From the cell containing the given text, extract its center point as [x, y] coordinate. 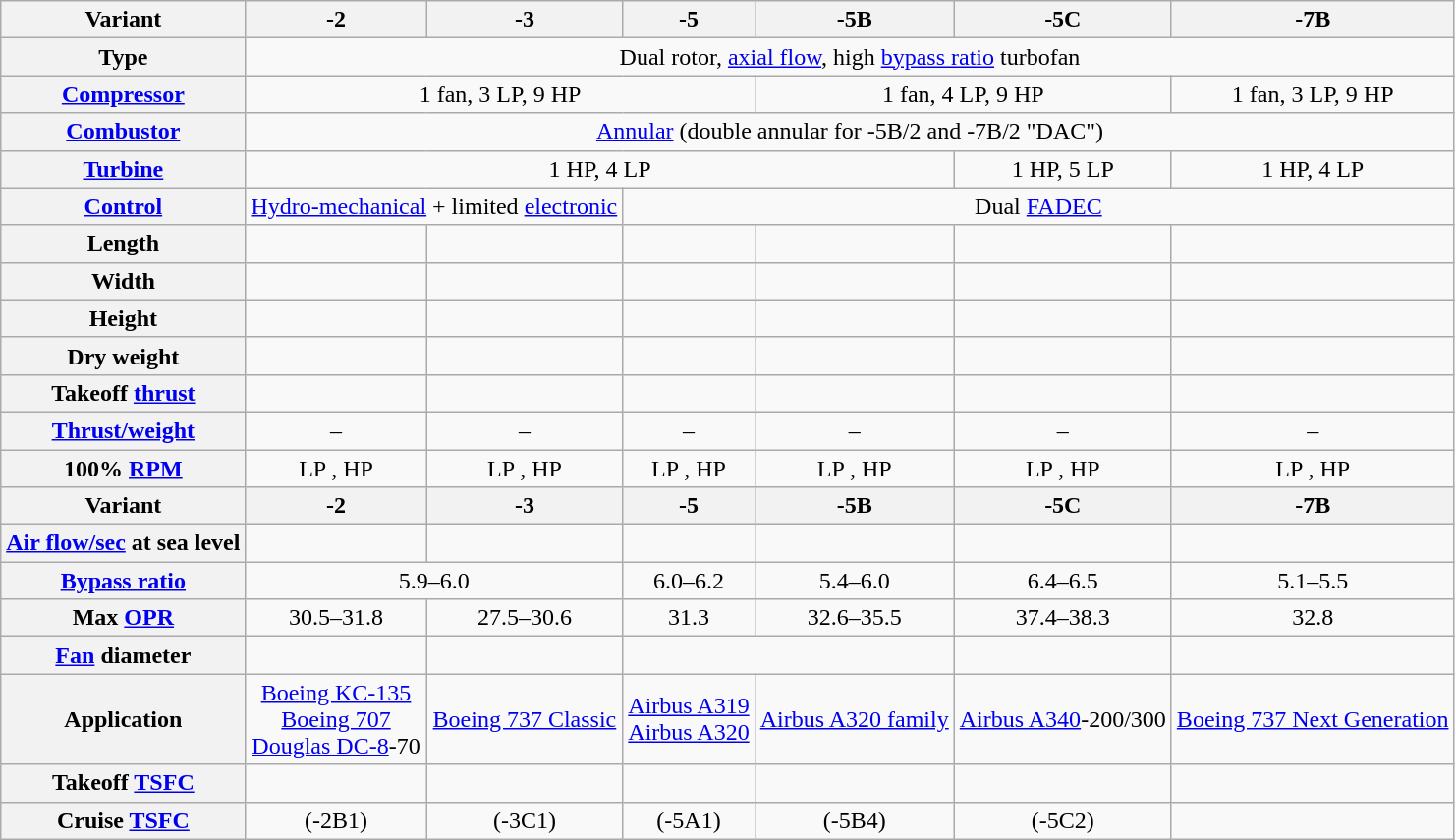
Airbus A319Airbus A320 [689, 719]
Air flow/sec at sea level [124, 543]
Takeoff thrust [124, 393]
100% RPM [124, 469]
Dual rotor, axial flow, high bypass ratio turbofan [850, 57]
Turbine [124, 169]
Hydro-mechanical + limited electronic [434, 206]
32.6–35.5 [855, 618]
Max OPR [124, 618]
Length [124, 244]
Boeing 737 Next Generation [1313, 719]
Airbus A340-200/300 [1063, 719]
Dual FADEC [1038, 206]
Combustor [124, 132]
Application [124, 719]
Thrust/weight [124, 430]
Height [124, 318]
Fan diameter [124, 655]
6.4–6.5 [1063, 581]
5.9–6.0 [434, 581]
Annular (double annular for -5B/2 and -7B/2 "DAC") [850, 132]
37.4–38.3 [1063, 618]
(-5C2) [1063, 820]
Control [124, 206]
30.5–31.8 [336, 618]
(-5A1) [689, 820]
Boeing KC-135Boeing 707Douglas DC-8-70 [336, 719]
Takeoff TSFC [124, 783]
1 fan, 4 LP, 9 HP [963, 94]
1 HP, 5 LP [1063, 169]
6.0–6.2 [689, 581]
(-3C1) [525, 820]
Cruise TSFC [124, 820]
Boeing 737 Classic [525, 719]
(-5B4) [855, 820]
Type [124, 57]
Bypass ratio [124, 581]
5.4–6.0 [855, 581]
32.8 [1313, 618]
Dry weight [124, 356]
27.5–30.6 [525, 618]
Width [124, 281]
Airbus A320 family [855, 719]
5.1–5.5 [1313, 581]
Compressor [124, 94]
(-2B1) [336, 820]
31.3 [689, 618]
